Determine the (X, Y) coordinate at the center of the cell enclosing the given text.  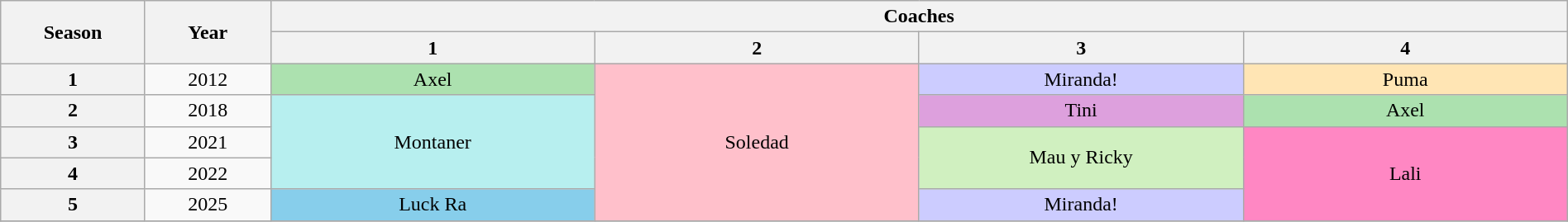
Puma (1405, 79)
Year (208, 32)
2025 (208, 205)
Mau y Ricky (1081, 158)
Coaches (919, 17)
Tini (1081, 111)
2012 (208, 79)
Luck Ra (433, 205)
5 (73, 205)
2022 (208, 173)
2018 (208, 111)
2021 (208, 142)
Season (73, 32)
Soledad (757, 142)
Lali (1405, 173)
Montaner (433, 142)
